Locate the cell with the specified text and output its (X, Y) center coordinate. 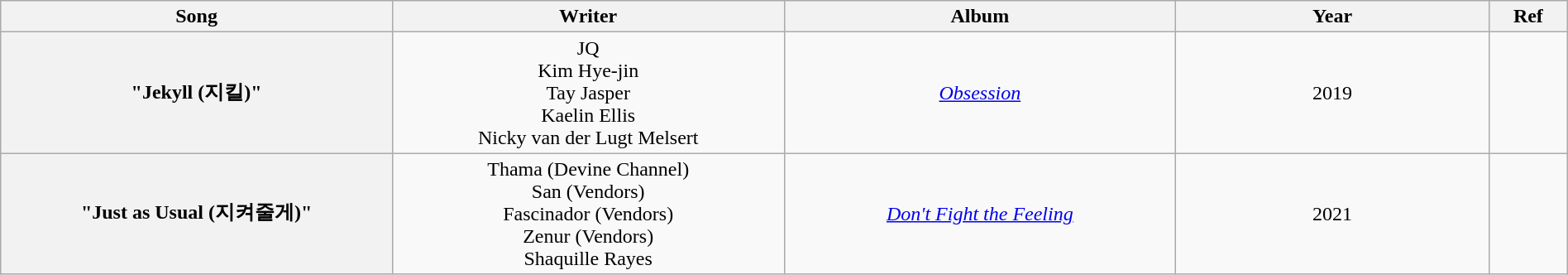
Don't Fight the Feeling (980, 214)
JQKim Hye-jinTay JasperKaelin EllisNicky van der Lugt Melsert (588, 93)
Obsession (980, 93)
Thama (Devine Channel)San (Vendors)Fascinador (Vendors)Zenur (Vendors)Shaquille Rayes (588, 214)
Song (197, 17)
"Just as Usual (지켜줄게)" (197, 214)
Year (1333, 17)
Ref (1528, 17)
"Jekyll (지킬)" (197, 93)
Writer (588, 17)
Album (980, 17)
2019 (1333, 93)
2021 (1333, 214)
